Output the (x, y) coordinate of the center of the cell containing the given text.  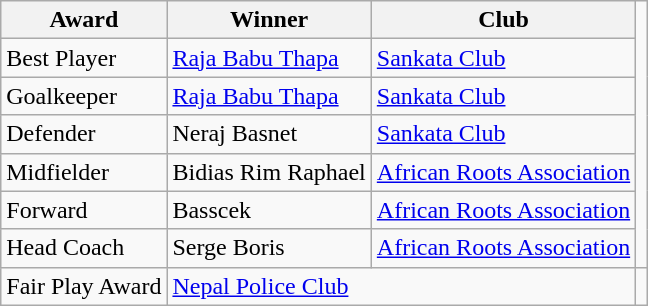
Award (84, 20)
Neraj Basnet (269, 134)
Goalkeeper (84, 96)
Serge Boris (269, 248)
Club (503, 20)
Forward (84, 210)
Defender (84, 134)
Best Player (84, 58)
Bidias Rim Raphael (269, 172)
Winner (269, 20)
Midfielder (84, 172)
Head Coach (84, 248)
Nepal Police Club (402, 286)
Fair Play Award (84, 286)
Basscek (269, 210)
